Detect which cell encompasses the target text, then output its (X, Y) center coordinate. 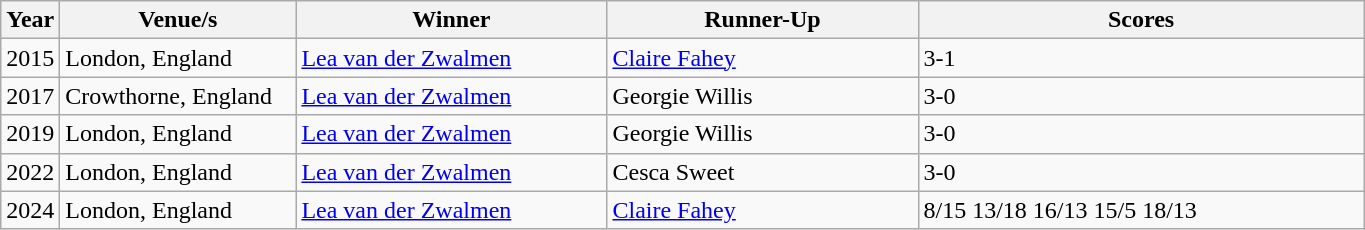
Scores (1141, 20)
2019 (30, 134)
2015 (30, 58)
Crowthorne, England (178, 96)
8/15 13/18 16/13 15/5 18/13 (1141, 210)
2017 (30, 96)
Venue/s (178, 20)
2024 (30, 210)
3-1 (1141, 58)
Year (30, 20)
Cesca Sweet (762, 172)
Winner (452, 20)
2022 (30, 172)
Runner-Up (762, 20)
